Return [X, Y] of the center of cell containing provided text 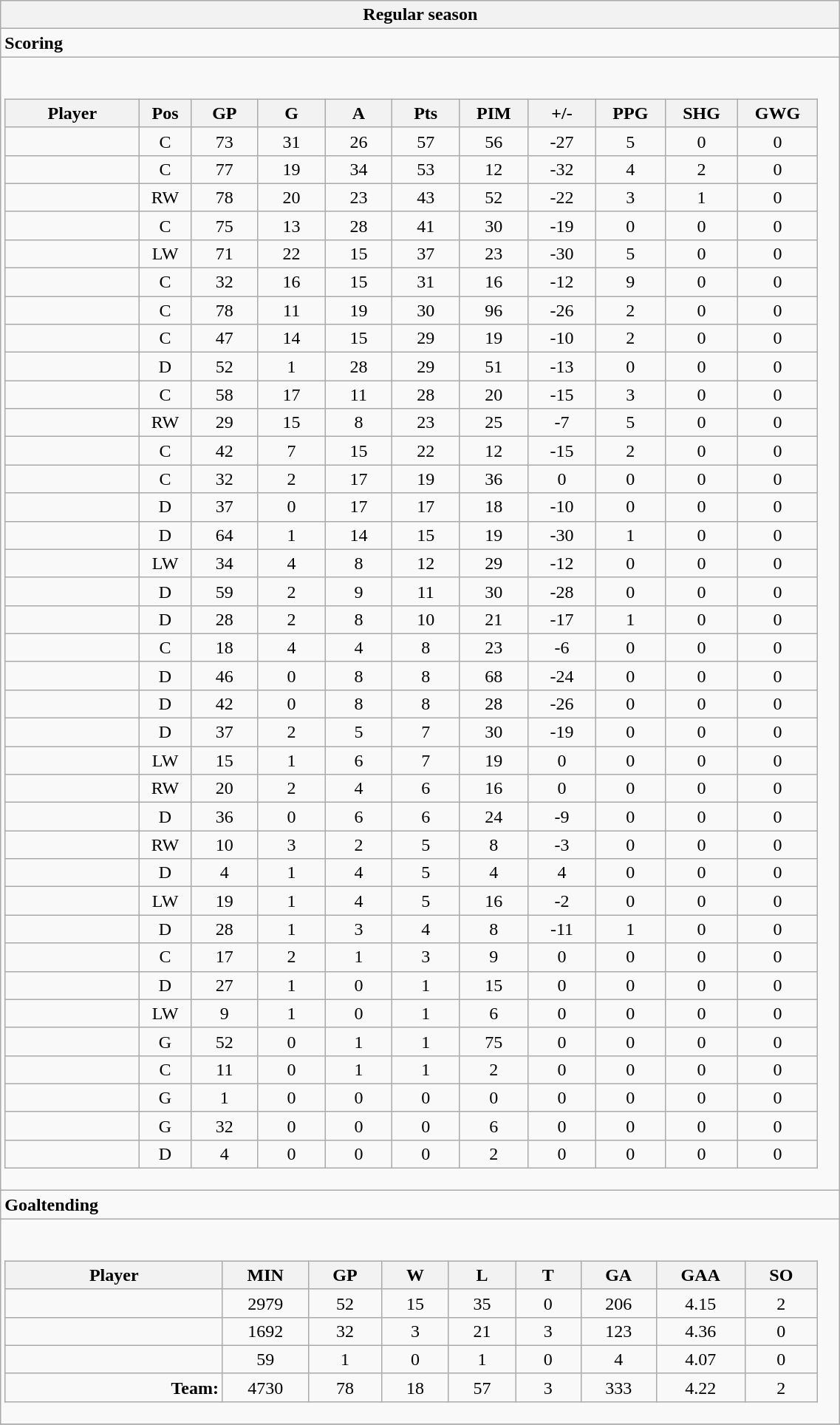
T [548, 1275]
-13 [561, 367]
MIN [265, 1275]
-6 [561, 647]
35 [482, 1303]
123 [618, 1331]
-27 [561, 141]
43 [426, 197]
26 [359, 141]
1692 [265, 1331]
-11 [561, 929]
Player MIN GP W L T GA GAA SO 2979 52 15 35 0 206 4.15 2 1692 32 3 21 3 123 4.36 0 59 1 0 1 0 4 4.07 0 Team: 4730 78 18 57 3 333 4.22 2 [420, 1322]
Pts [426, 113]
46 [225, 676]
W [415, 1275]
4730 [265, 1387]
77 [225, 169]
-32 [561, 169]
73 [225, 141]
L [482, 1275]
-22 [561, 197]
53 [426, 169]
-2 [561, 901]
Scoring [420, 43]
-3 [561, 845]
PPG [631, 113]
PIM [494, 113]
96 [494, 310]
A [359, 113]
-7 [561, 423]
4.22 [700, 1387]
25 [494, 423]
68 [494, 676]
+/- [561, 113]
4.07 [700, 1359]
4.15 [700, 1303]
58 [225, 395]
GWG [777, 113]
-24 [561, 676]
GA [618, 1275]
Goaltending [420, 1205]
2979 [265, 1303]
-17 [561, 619]
206 [618, 1303]
27 [225, 985]
47 [225, 339]
71 [225, 254]
SO [781, 1275]
64 [225, 535]
-9 [561, 817]
51 [494, 367]
13 [291, 225]
41 [426, 225]
4.36 [700, 1331]
24 [494, 817]
56 [494, 141]
Team: [114, 1387]
SHG [702, 113]
GAA [700, 1275]
Pos [165, 113]
-28 [561, 591]
Regular season [420, 15]
333 [618, 1387]
